Output the [X, Y] coordinate of the center of the cell containing the given text.  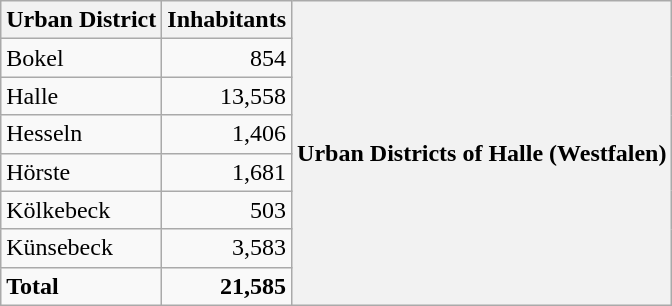
Kölkebeck [82, 210]
1,681 [227, 172]
Urban District [82, 20]
854 [227, 58]
Halle [82, 96]
Künsebeck [82, 248]
1,406 [227, 134]
Hörste [82, 172]
21,585 [227, 286]
Inhabitants [227, 20]
13,558 [227, 96]
503 [227, 210]
Urban Districts of Halle (Westfalen) [482, 153]
Hesseln [82, 134]
Total [82, 286]
Bokel [82, 58]
3,583 [227, 248]
